Detect which cell encompasses the target text, then output its [x, y] center coordinate. 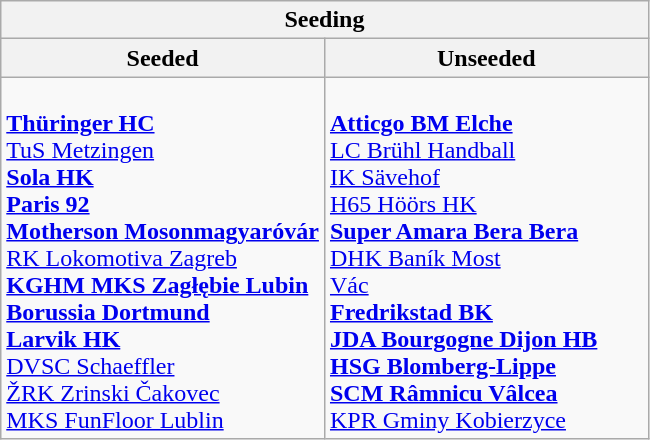
Seeded [163, 58]
Seeding [324, 20]
Unseeded [486, 58]
